From the cell containing the given text, extract its center point as (X, Y) coordinate. 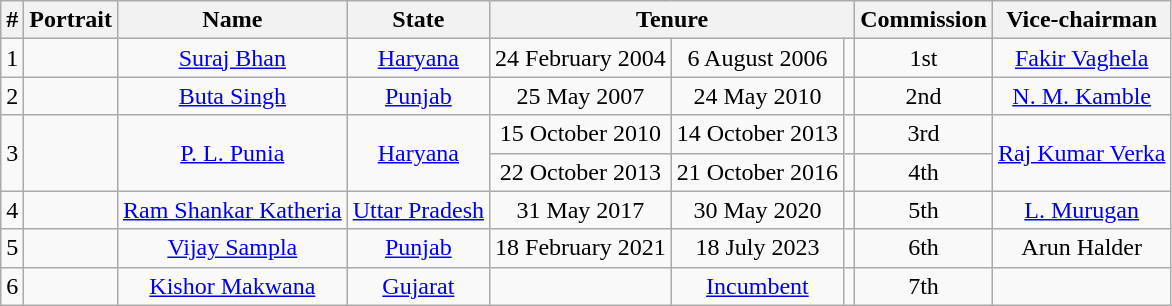
21 October 2016 (757, 172)
Incumbent (757, 286)
Name (232, 20)
Portrait (71, 20)
1 (12, 58)
Commission (924, 20)
4 (12, 210)
Ram Shankar Katheria (232, 210)
P. L. Punia (232, 153)
State (418, 20)
2nd (924, 96)
Vijay Sampla (232, 248)
5th (924, 210)
14 October 2013 (757, 134)
15 October 2010 (581, 134)
18 February 2021 (581, 248)
7th (924, 286)
22 October 2013 (581, 172)
30 May 2020 (757, 210)
N. M. Kamble (1082, 96)
Suraj Bhan (232, 58)
Tenure (672, 20)
1st (924, 58)
3 (12, 153)
L. Murugan (1082, 210)
4th (924, 172)
# (12, 20)
6 August 2006 (757, 58)
5 (12, 248)
2 (12, 96)
24 February 2004 (581, 58)
25 May 2007 (581, 96)
6th (924, 248)
Raj Kumar Verka (1082, 153)
6 (12, 286)
24 May 2010 (757, 96)
3rd (924, 134)
Arun Halder (1082, 248)
Fakir Vaghela (1082, 58)
Vice-chairman (1082, 20)
18 July 2023 (757, 248)
Gujarat (418, 286)
Buta Singh (232, 96)
Kishor Makwana (232, 286)
Uttar Pradesh (418, 210)
31 May 2017 (581, 210)
